Search for the cell housing the specified text and yield its [X, Y] center coordinate. 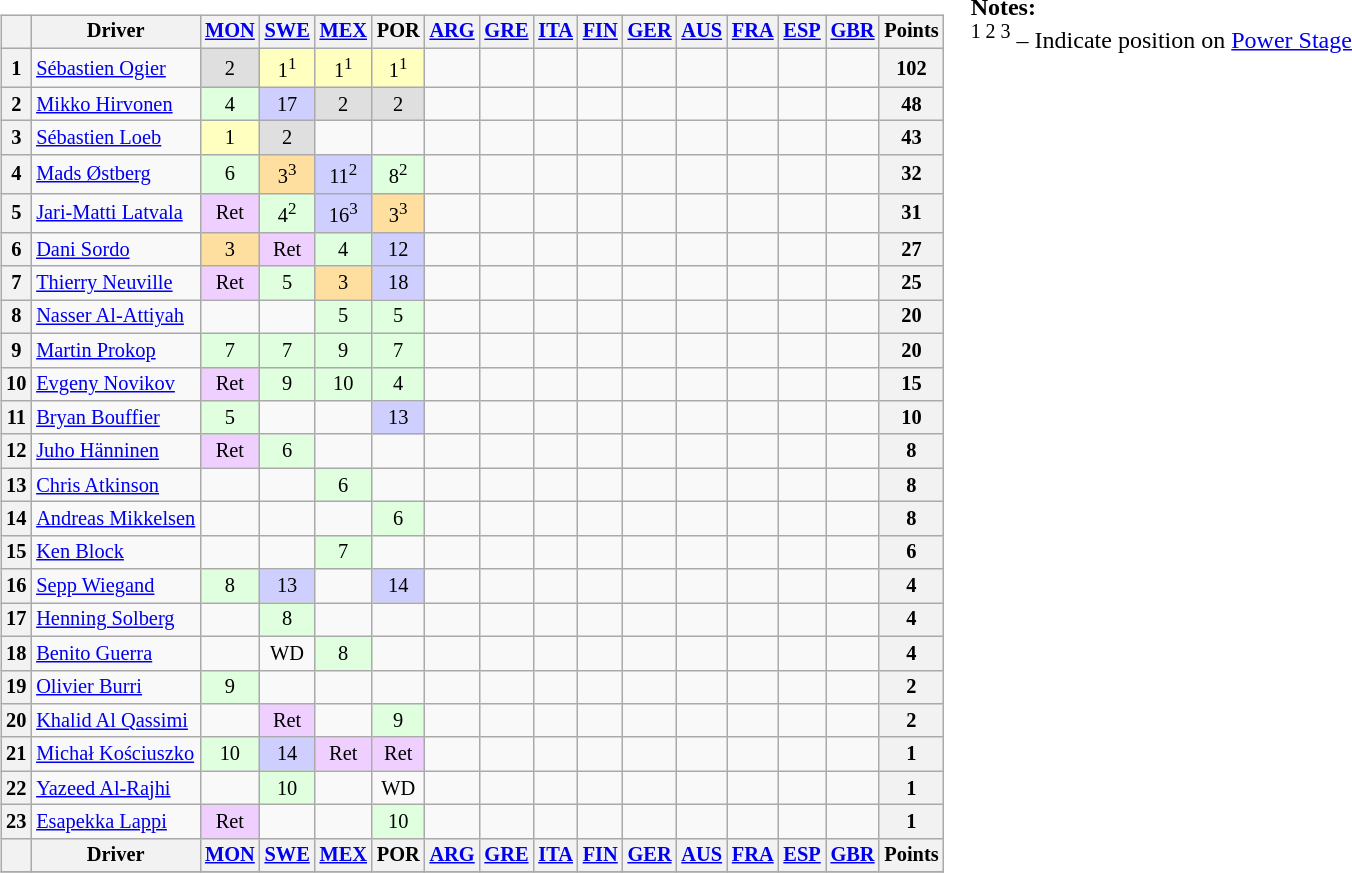
Khalid Al Qassimi [116, 721]
Yazeed Al-Rajhi [116, 788]
Ken Block [116, 552]
32 [911, 174]
Chris Atkinson [116, 485]
21 [16, 754]
23 [16, 822]
43 [911, 138]
Olivier Burri [116, 687]
Dani Sordo [116, 249]
Mads Østberg [116, 174]
Jari-Matti Latvala [116, 214]
Nasser Al-Attiyah [116, 317]
Henning Solberg [116, 620]
16 [16, 586]
Mikko Hirvonen [116, 104]
102 [911, 68]
Sébastien Loeb [116, 138]
25 [911, 283]
31 [911, 214]
Michał Kościuszko [116, 754]
22 [16, 788]
Martin Prokop [116, 350]
Esapekka Lappi [116, 822]
Juho Hänninen [116, 451]
Bryan Bouffier [116, 418]
27 [911, 249]
42 [288, 214]
Thierry Neuville [116, 283]
82 [398, 174]
Benito Guerra [116, 653]
Sepp Wiegand [116, 586]
Andreas Mikkelsen [116, 519]
Evgeny Novikov [116, 384]
48 [911, 104]
19 [16, 687]
163 [344, 214]
Sébastien Ogier [116, 68]
112 [344, 174]
